Detect which cell encompasses the target text, then output its [x, y] center coordinate. 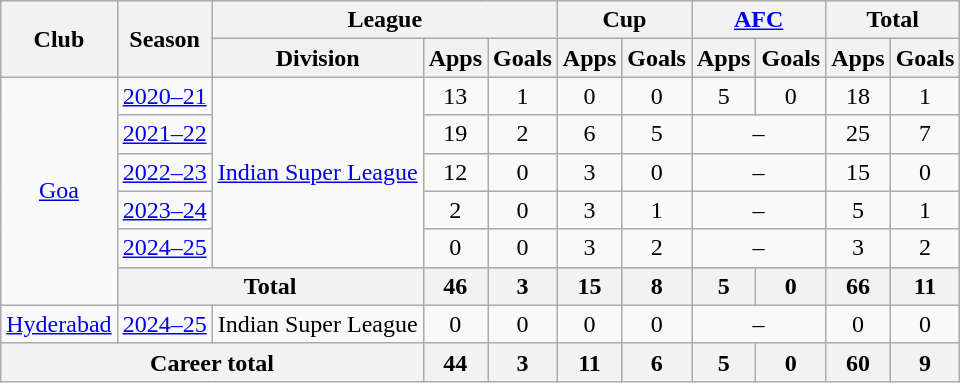
Division [318, 58]
9 [925, 362]
18 [858, 96]
25 [858, 134]
Cup [624, 20]
12 [455, 172]
Club [59, 39]
2023–24 [164, 210]
Career total [212, 362]
Hyderabad [59, 324]
44 [455, 362]
46 [455, 286]
2022–23 [164, 172]
League [384, 20]
7 [925, 134]
66 [858, 286]
AFC [759, 20]
Goa [59, 191]
2020–21 [164, 96]
8 [657, 286]
13 [455, 96]
19 [455, 134]
Season [164, 39]
2021–22 [164, 134]
60 [858, 362]
